Search for the cell housing the specified text and yield its [x, y] center coordinate. 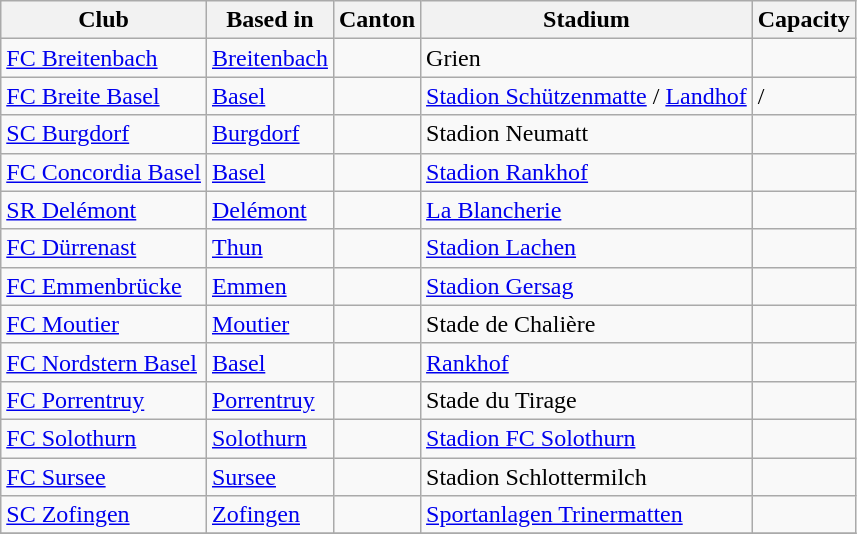
Delémont [270, 210]
FC Moutier [104, 324]
FC Solothurn [104, 438]
FC Sursee [104, 477]
Stadion FC Solothurn [587, 438]
Zofingen [270, 515]
FC Breitenbach [104, 58]
FC Porrentruy [104, 400]
Moutier [270, 324]
Grien [587, 58]
La Blancherie [587, 210]
Stade du Tirage [587, 400]
/ [804, 96]
Rankhof [587, 362]
FC Emmenbrücke [104, 286]
Stadion Lachen [587, 248]
SC Burgdorf [104, 134]
Breitenbach [270, 58]
SR Delémont [104, 210]
Canton [376, 20]
Porrentruy [270, 400]
Stadion Gersag [587, 286]
Sursee [270, 477]
Based in [270, 20]
FC Nordstern Basel [104, 362]
Burgdorf [270, 134]
Sportanlagen Trinermatten [587, 515]
Thun [270, 248]
Stadion Neumatt [587, 134]
SC Zofingen [104, 515]
Stadion Schlottermilch [587, 477]
Capacity [804, 20]
FC Breite Basel [104, 96]
Stadion Schützenmatte / Landhof [587, 96]
FC Concordia Basel [104, 172]
Stade de Chalière [587, 324]
FC Dürrenast [104, 248]
Stadium [587, 20]
Solothurn [270, 438]
Emmen [270, 286]
Club [104, 20]
Stadion Rankhof [587, 172]
